Output the (X, Y) coordinate of the center of the cell containing the given text.  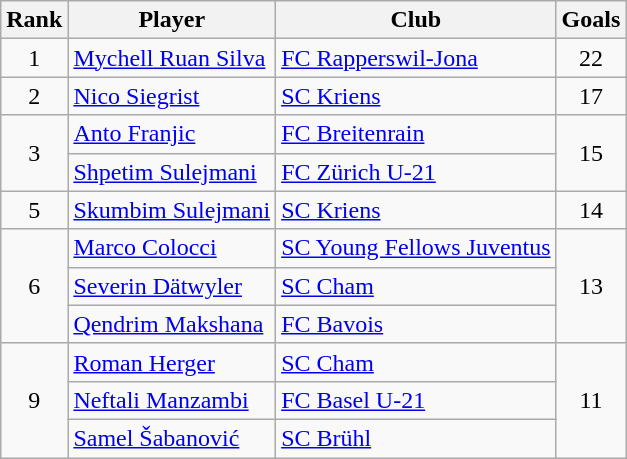
Player (172, 20)
9 (34, 400)
5 (34, 210)
Skumbim Sulejmani (172, 210)
11 (591, 400)
Roman Herger (172, 362)
Severin Dätwyler (172, 286)
2 (34, 96)
FC Zürich U-21 (416, 172)
FC Basel U-21 (416, 400)
Club (416, 20)
Nico Siegrist (172, 96)
14 (591, 210)
1 (34, 58)
FC Rapperswil-Jona (416, 58)
Samel Šabanović (172, 438)
Neftali Manzambi (172, 400)
15 (591, 153)
6 (34, 286)
Rank (34, 20)
3 (34, 153)
SC Brühl (416, 438)
Marco Colocci (172, 248)
22 (591, 58)
Qendrim Makshana (172, 324)
SC Young Fellows Juventus (416, 248)
FC Bavois (416, 324)
Mychell Ruan Silva (172, 58)
Shpetim Sulejmani (172, 172)
Anto Franjic (172, 134)
13 (591, 286)
17 (591, 96)
FC Breitenrain (416, 134)
Goals (591, 20)
